Capture the cell that displays the provided text and extract its [x, y] central coordinate. 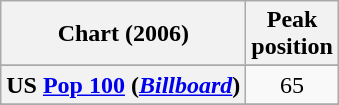
65 [292, 85]
Peakposition [292, 34]
Chart (2006) [124, 34]
US Pop 100 (Billboard) [124, 85]
